Search for the cell housing the specified text and yield its [x, y] center coordinate. 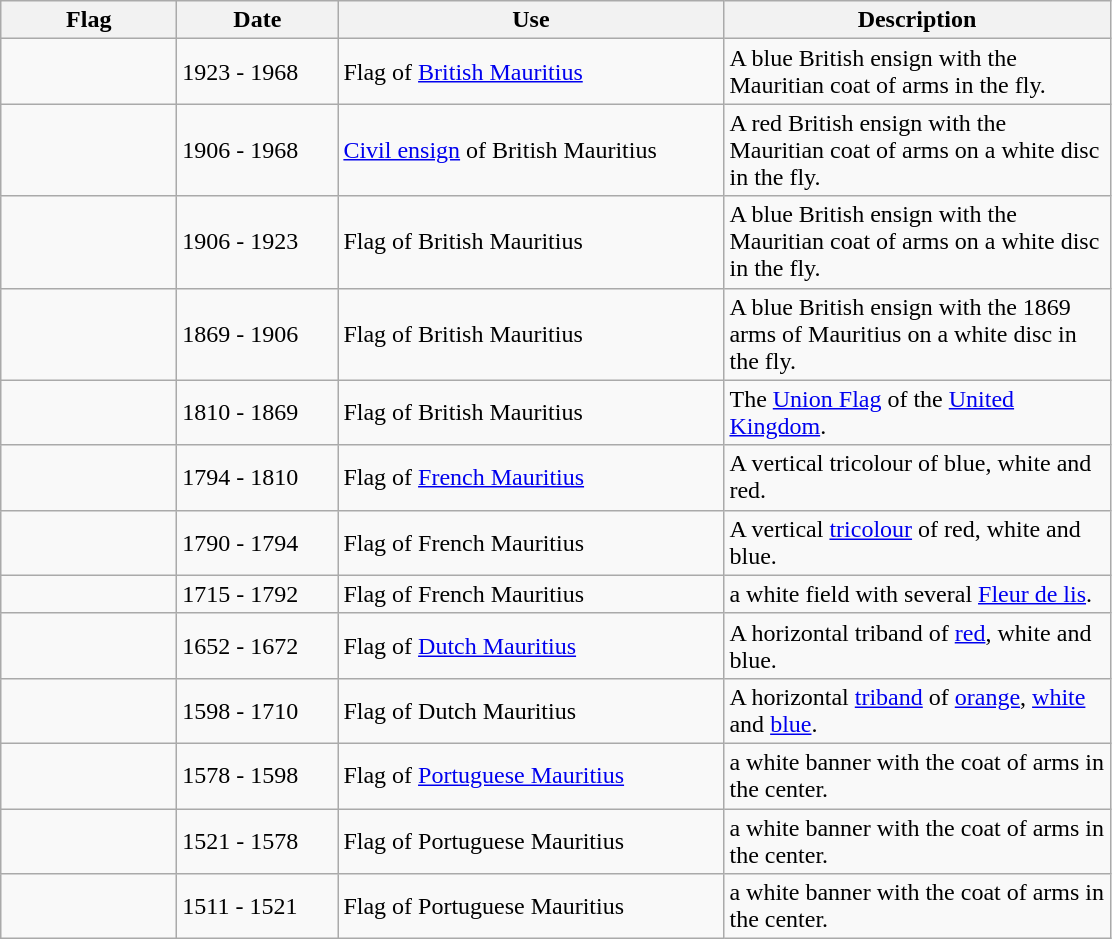
1906 - 1923 [258, 242]
1790 - 1794 [258, 542]
1598 - 1710 [258, 710]
1810 - 1869 [258, 412]
1869 - 1906 [258, 334]
A blue British ensign with the Mauritian coat of arms in the fly. [917, 72]
1511 - 1521 [258, 906]
1923 - 1968 [258, 72]
Description [917, 20]
1578 - 1598 [258, 776]
A vertical tricolour of red, white and blue. [917, 542]
A vertical tricolour of blue, white and red. [917, 478]
1521 - 1578 [258, 840]
1715 - 1792 [258, 594]
Flag [89, 20]
Civil ensign of British Mauritius [531, 150]
Use [531, 20]
A blue British ensign with the 1869 arms of Mauritius on a white disc in the fly. [917, 334]
The Union Flag of the United Kingdom. [917, 412]
A red British ensign with the Mauritian coat of arms on a white disc in the fly. [917, 150]
A horizontal triband of orange, white and blue. [917, 710]
1794 - 1810 [258, 478]
A blue British ensign with the Mauritian coat of arms on a white disc in the fly. [917, 242]
Date [258, 20]
1652 - 1672 [258, 646]
1906 - 1968 [258, 150]
A horizontal triband of red, white and blue. [917, 646]
a white field with several Fleur de lis. [917, 594]
